Output the [X, Y] coordinate of the center of the cell containing the given text.  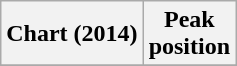
Peakposition [189, 34]
Chart (2014) [72, 34]
